For the text-containing cell, return its midpoint in [x, y] coordinate format. 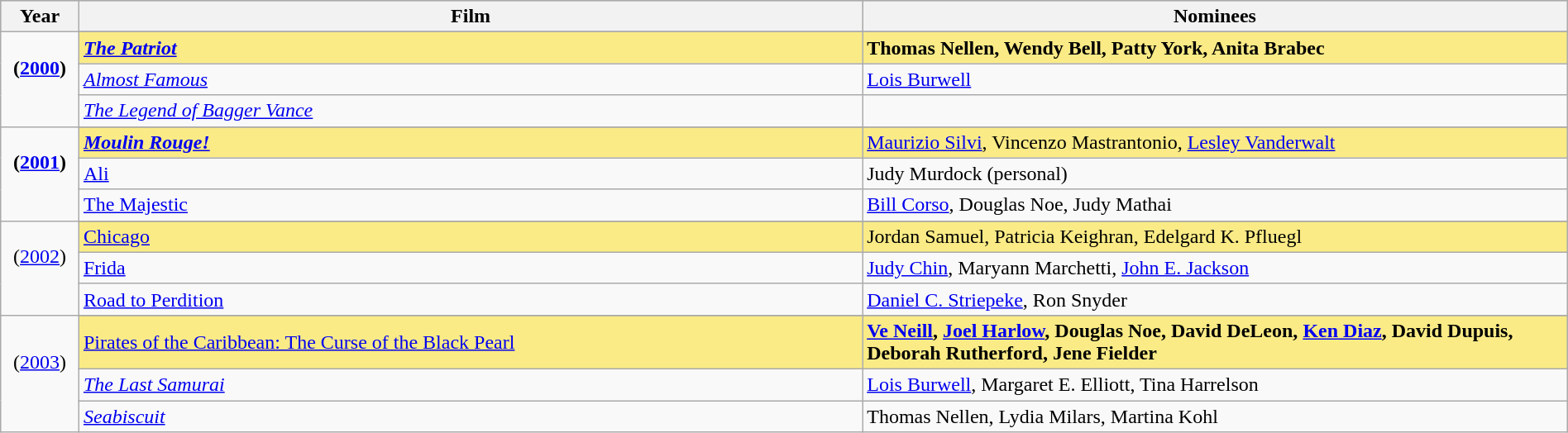
Bill Corso, Douglas Noe, Judy Mathai [1216, 205]
The Majestic [470, 205]
(2000) [40, 79]
Frida [470, 268]
The Last Samurai [470, 384]
Judy Murdock (personal) [1216, 174]
Jordan Samuel, Patricia Keighran, Edelgard K. Pfluegl [1216, 236]
Daniel C. Striepeke, Ron Snyder [1216, 299]
Lois Burwell [1216, 79]
Maurizio Silvi, Vincenzo Mastrantonio, Lesley Vanderwalt [1216, 142]
Ve Neill, Joel Harlow, Douglas Noe, David DeLeon, Ken Diaz, David Dupuis, Deborah Rutherford, Jene Fielder [1216, 342]
Thomas Nellen, Wendy Bell, Patty York, Anita Brabec [1216, 48]
Year [40, 17]
Nominees [1216, 17]
Chicago [470, 236]
Road to Perdition [470, 299]
Almost Famous [470, 79]
Ali [470, 174]
The Patriot [470, 48]
Thomas Nellen, Lydia Milars, Martina Kohl [1216, 416]
Seabiscuit [470, 416]
(2002) [40, 268]
Moulin Rouge! [470, 142]
The Legend of Bagger Vance [470, 111]
(2001) [40, 174]
(2003) [40, 374]
Film [470, 17]
Judy Chin, Maryann Marchetti, John E. Jackson [1216, 268]
Pirates of the Caribbean: The Curse of the Black Pearl [470, 342]
Lois Burwell, Margaret E. Elliott, Tina Harrelson [1216, 384]
